Locate the cell with the specified text and output its (x, y) center coordinate. 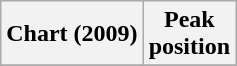
Peakposition (189, 34)
Chart (2009) (72, 34)
